Extract the (x, y) coordinate from the center of the cell holding the provided text.  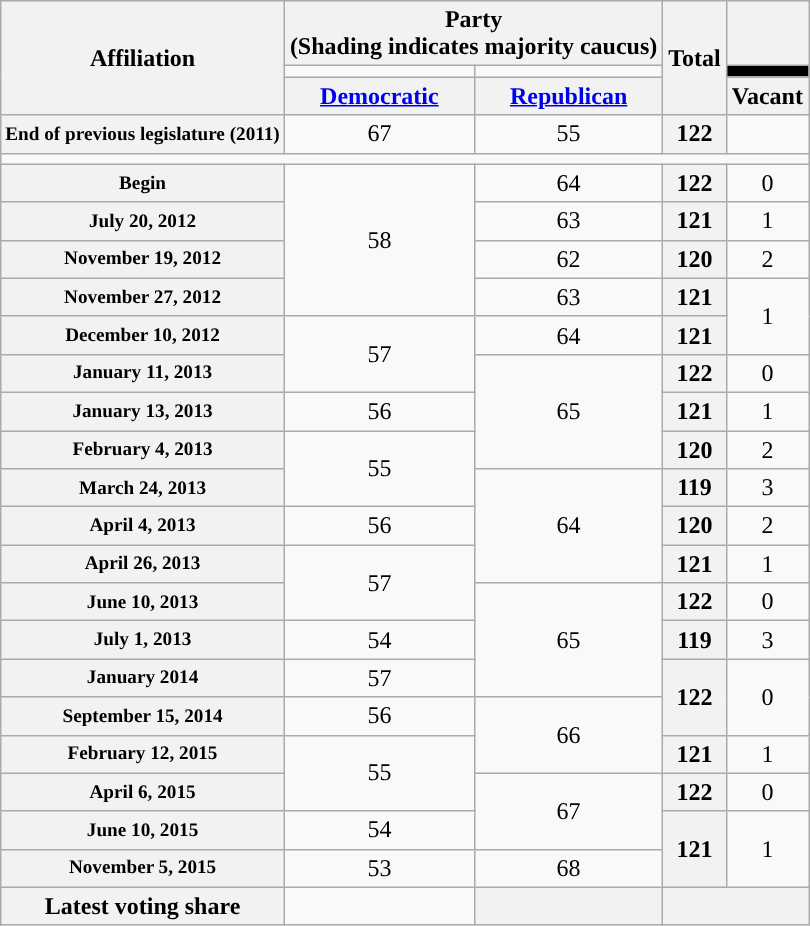
53 (379, 868)
End of previous legislature (2011) (143, 134)
November 19, 2012 (143, 259)
Republican (568, 96)
68 (568, 868)
June 10, 2013 (143, 602)
September 15, 2014 (143, 716)
July 20, 2012 (143, 221)
April 4, 2013 (143, 526)
Affiliation (143, 58)
Total (695, 58)
66 (568, 735)
November 27, 2012 (143, 297)
June 10, 2015 (143, 830)
Democratic (379, 96)
Latest voting share (143, 906)
Begin (143, 183)
July 1, 2013 (143, 640)
Party (Shading indicates majority caucus) (473, 34)
April 26, 2013 (143, 564)
Vacant (767, 96)
November 5, 2015 (143, 868)
April 6, 2015 (143, 792)
February 12, 2015 (143, 754)
March 24, 2013 (143, 488)
January 2014 (143, 678)
58 (379, 240)
February 4, 2013 (143, 449)
December 10, 2012 (143, 335)
January 13, 2013 (143, 411)
January 11, 2013 (143, 373)
62 (568, 259)
